Scan for the cell matching the given text and deliver its [X, Y] coordinate at center. 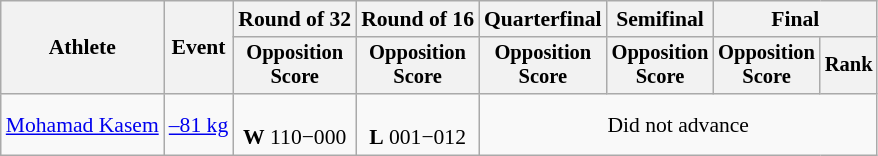
–81 kg [198, 124]
Athlete [82, 48]
Semifinal [660, 19]
Rank [849, 66]
L 001−012 [418, 124]
Mohamad Kasem [82, 124]
Round of 32 [294, 19]
Quarterfinal [543, 19]
W 110−000 [294, 124]
Final [795, 19]
Round of 16 [418, 19]
Did not advance [678, 124]
Event [198, 48]
